Find where the given text appears and provide that cell's center as (X, Y) coordinate. 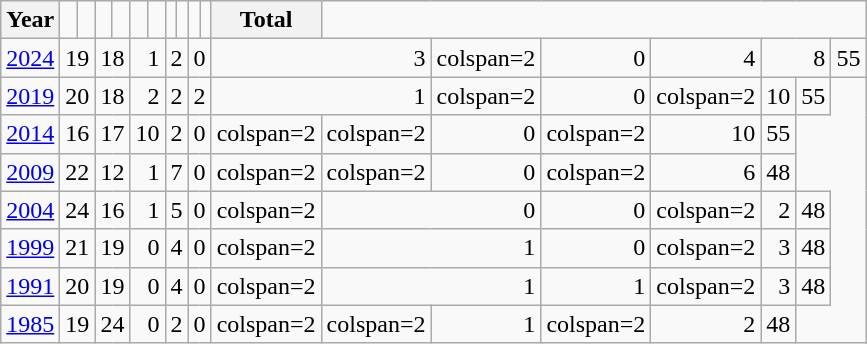
6 (706, 172)
2019 (30, 96)
1999 (30, 248)
1985 (30, 324)
8 (796, 58)
17 (112, 134)
21 (78, 248)
5 (176, 210)
2004 (30, 210)
2009 (30, 172)
2024 (30, 58)
2014 (30, 134)
Year (30, 20)
7 (176, 172)
Total (266, 20)
1991 (30, 286)
12 (112, 172)
22 (78, 172)
